Pinpoint the cell where the given text exists, returning its (x, y) midpoint coordinate. 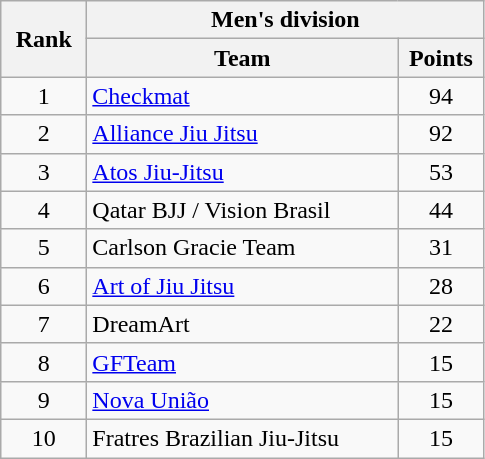
28 (441, 286)
4 (44, 210)
Points (441, 58)
Art of Jiu Jitsu (242, 286)
Checkmat (242, 96)
44 (441, 210)
8 (44, 362)
5 (44, 248)
Alliance Jiu Jitsu (242, 134)
Qatar BJJ / Vision Brasil (242, 210)
53 (441, 172)
6 (44, 286)
Fratres Brazilian Jiu-Jitsu (242, 438)
2 (44, 134)
3 (44, 172)
Men's division (286, 20)
Atos Jiu-Jitsu (242, 172)
22 (441, 324)
94 (441, 96)
31 (441, 248)
10 (44, 438)
7 (44, 324)
Nova União (242, 400)
92 (441, 134)
DreamArt (242, 324)
Rank (44, 39)
Team (242, 58)
Carlson Gracie Team (242, 248)
1 (44, 96)
9 (44, 400)
GFTeam (242, 362)
